From the cell containing the given text, extract its center point as (x, y) coordinate. 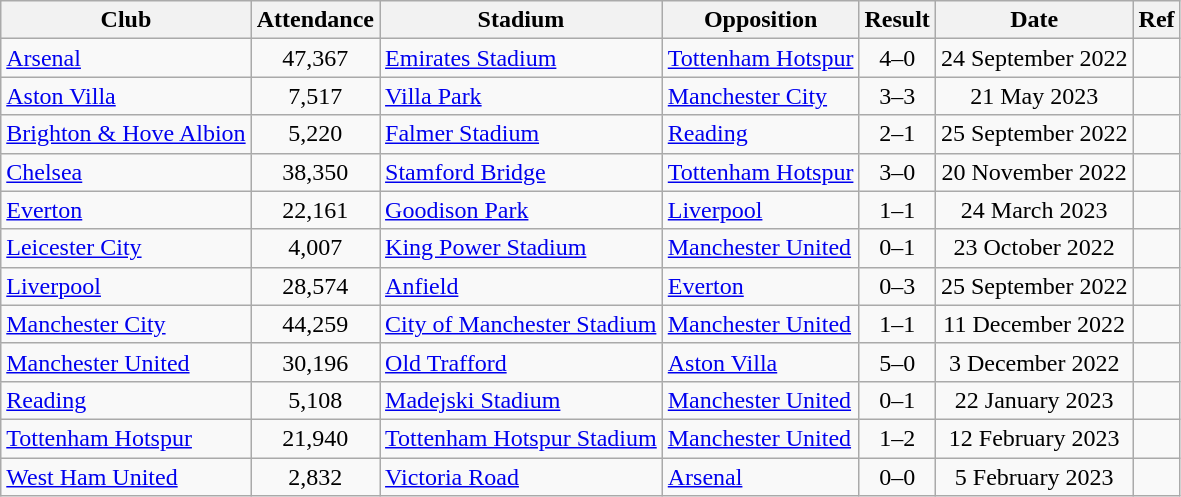
Tottenham Hotspur Stadium (522, 438)
30,196 (315, 362)
Brighton & Hove Albion (126, 134)
7,517 (315, 96)
21,940 (315, 438)
5,108 (315, 400)
2,832 (315, 477)
12 February 2023 (1034, 438)
Result (897, 20)
3 December 2022 (1034, 362)
Falmer Stadium (522, 134)
Leicester City (126, 248)
Attendance (315, 20)
Old Trafford (522, 362)
Anfield (522, 286)
West Ham United (126, 477)
City of Manchester Stadium (522, 324)
1–2 (897, 438)
47,367 (315, 58)
4–0 (897, 58)
Date (1034, 20)
Emirates Stadium (522, 58)
28,574 (315, 286)
Opposition (760, 20)
11 December 2022 (1034, 324)
Victoria Road (522, 477)
20 November 2022 (1034, 172)
5,220 (315, 134)
38,350 (315, 172)
0–0 (897, 477)
King Power Stadium (522, 248)
Ref (1156, 20)
Stadium (522, 20)
24 March 2023 (1034, 210)
Goodison Park (522, 210)
Chelsea (126, 172)
Madejski Stadium (522, 400)
2–1 (897, 134)
5 February 2023 (1034, 477)
3–0 (897, 172)
Villa Park (522, 96)
3–3 (897, 96)
Stamford Bridge (522, 172)
5–0 (897, 362)
44,259 (315, 324)
22,161 (315, 210)
Club (126, 20)
21 May 2023 (1034, 96)
23 October 2022 (1034, 248)
0–3 (897, 286)
4,007 (315, 248)
22 January 2023 (1034, 400)
24 September 2022 (1034, 58)
